Scan for the cell matching the given text and deliver its [X, Y] coordinate at center. 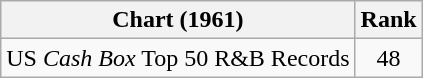
Chart (1961) [178, 20]
48 [388, 58]
US Cash Box Top 50 R&B Records [178, 58]
Rank [388, 20]
